Scan for the cell matching the given text and deliver its (X, Y) coordinate at center. 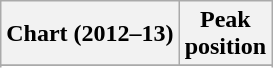
Chart (2012–13) (90, 34)
Peakposition (225, 34)
